Return the (X, Y) coordinate for the center point of the cell that contains the specified text.  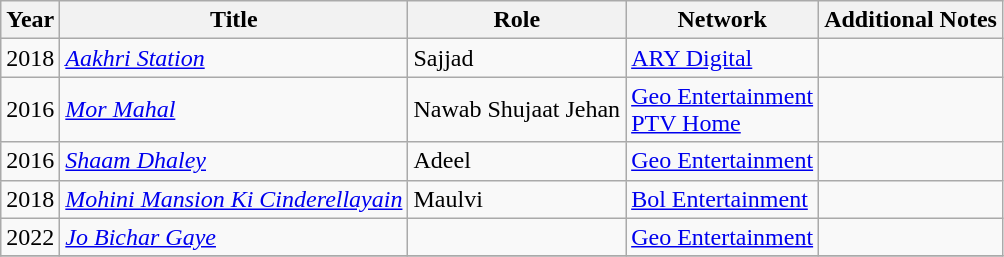
Aakhri Station (234, 58)
Bol Entertainment (722, 199)
Geo EntertainmentPTV Home (722, 110)
Mohini Mansion Ki Cinderellayain (234, 199)
Sajjad (517, 58)
Nawab Shujaat Jehan (517, 110)
Adeel (517, 161)
Maulvi (517, 199)
ARY Digital (722, 58)
Shaam Dhaley (234, 161)
Mor Mahal (234, 110)
2022 (30, 237)
Network (722, 20)
Year (30, 20)
Additional Notes (911, 20)
Title (234, 20)
Jo Bichar Gaye (234, 237)
Role (517, 20)
